Locate the cell with the specified text and output its [x, y] center coordinate. 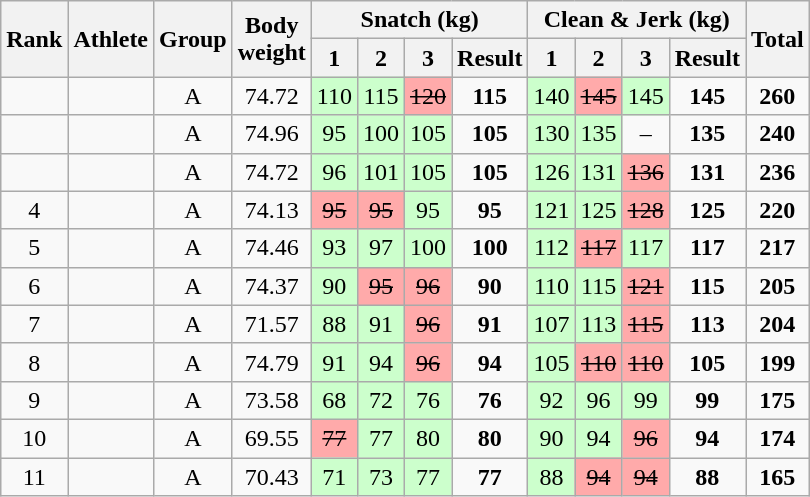
74.13 [272, 210]
101 [380, 172]
70.43 [272, 477]
6 [34, 286]
73.58 [272, 400]
11 [34, 477]
126 [552, 172]
68 [334, 400]
9 [34, 400]
74.37 [272, 286]
165 [778, 477]
240 [778, 134]
71.57 [272, 324]
74.46 [272, 248]
120 [428, 96]
10 [34, 438]
140 [552, 96]
Rank [34, 39]
136 [646, 172]
8 [34, 362]
260 [778, 96]
Athlete [111, 39]
– [646, 134]
5 [34, 248]
4 [34, 210]
Group [194, 39]
92 [552, 400]
236 [778, 172]
93 [334, 248]
204 [778, 324]
220 [778, 210]
107 [552, 324]
Total [778, 39]
74.96 [272, 134]
74.79 [272, 362]
71 [334, 477]
199 [778, 362]
Bodyweight [272, 39]
175 [778, 400]
Clean & Jerk (kg) [637, 20]
73 [380, 477]
112 [552, 248]
Snatch (kg) [420, 20]
72 [380, 400]
205 [778, 286]
128 [646, 210]
97 [380, 248]
69.55 [272, 438]
7 [34, 324]
217 [778, 248]
130 [552, 134]
174 [778, 438]
